Find where the given text appears and provide that cell's center as (X, Y) coordinate. 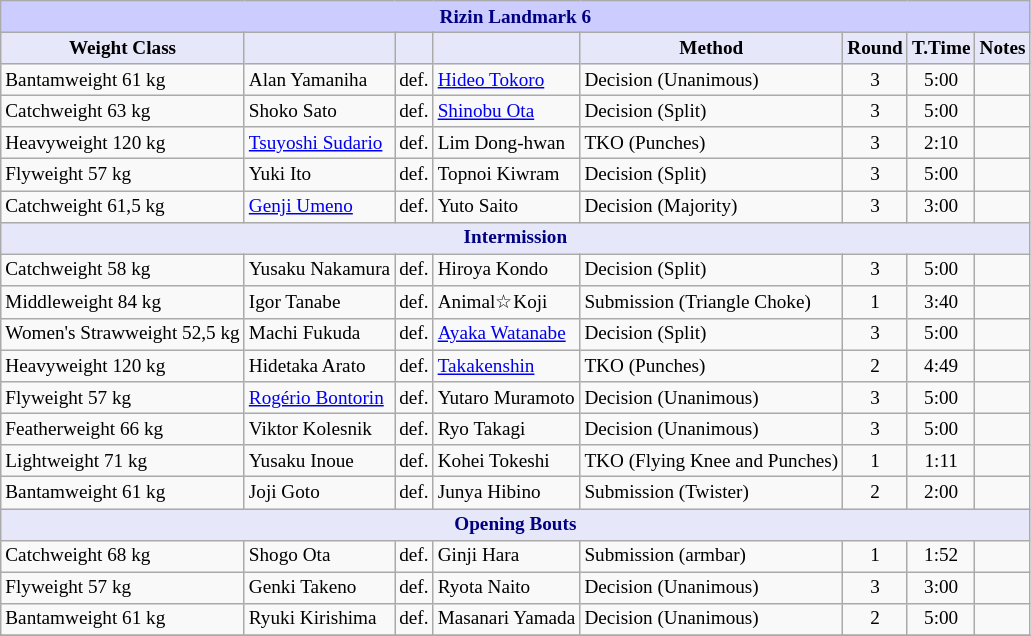
Alan Yamaniha (319, 80)
Igor Tanabe (319, 302)
1:52 (941, 556)
Yusaku Inoue (319, 461)
3:40 (941, 302)
Submission (Triangle Choke) (712, 302)
Yuto Saito (506, 206)
Ryota Naito (506, 588)
Weight Class (123, 48)
T.Time (941, 48)
Machi Fukuda (319, 334)
1:11 (941, 461)
Masanari Yamada (506, 619)
Submission (armbar) (712, 556)
Junya Hibino (506, 493)
Decision (Majority) (712, 206)
Yusaku Nakamura (319, 270)
Notes (1002, 48)
Shinobu Ota (506, 111)
Ryuki Kirishima (319, 619)
Topnoi Kiwram (506, 175)
Hidetaka Arato (319, 366)
Opening Bouts (516, 524)
Takakenshin (506, 366)
2:00 (941, 493)
Yuki Ito (319, 175)
Genki Takeno (319, 588)
Featherweight 66 kg (123, 429)
Lim Dong-hwan (506, 143)
Catchweight 68 kg (123, 556)
Kohei Tokeshi (506, 461)
Submission (Twister) (712, 493)
Ryo Takagi (506, 429)
Intermission (516, 238)
Middleweight 84 kg (123, 302)
Rogério Bontorin (319, 398)
Round (876, 48)
Viktor Kolesnik (319, 429)
Joji Goto (319, 493)
Ayaka Watanabe (506, 334)
Shogo Ota (319, 556)
Catchweight 58 kg (123, 270)
Method (712, 48)
2:10 (941, 143)
4:49 (941, 366)
Rizin Landmark 6 (516, 17)
Animal☆Koji (506, 302)
Women's Strawweight 52,5 kg (123, 334)
Shoko Sato (319, 111)
Lightweight 71 kg (123, 461)
Catchweight 63 kg (123, 111)
Yutaro Muramoto (506, 398)
Catchweight 61,5 kg (123, 206)
Genji Umeno (319, 206)
Hiroya Kondo (506, 270)
Ginji Hara (506, 556)
Hideo Tokoro (506, 80)
Tsuyoshi Sudario (319, 143)
TKO (Flying Knee and Punches) (712, 461)
